Determine the [X, Y] coordinate at the center of the cell enclosing the given text.  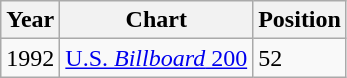
1992 [30, 58]
U.S. Billboard 200 [156, 58]
Year [30, 20]
52 [300, 58]
Position [300, 20]
Chart [156, 20]
